Return (X, Y) of the center of cell containing provided text 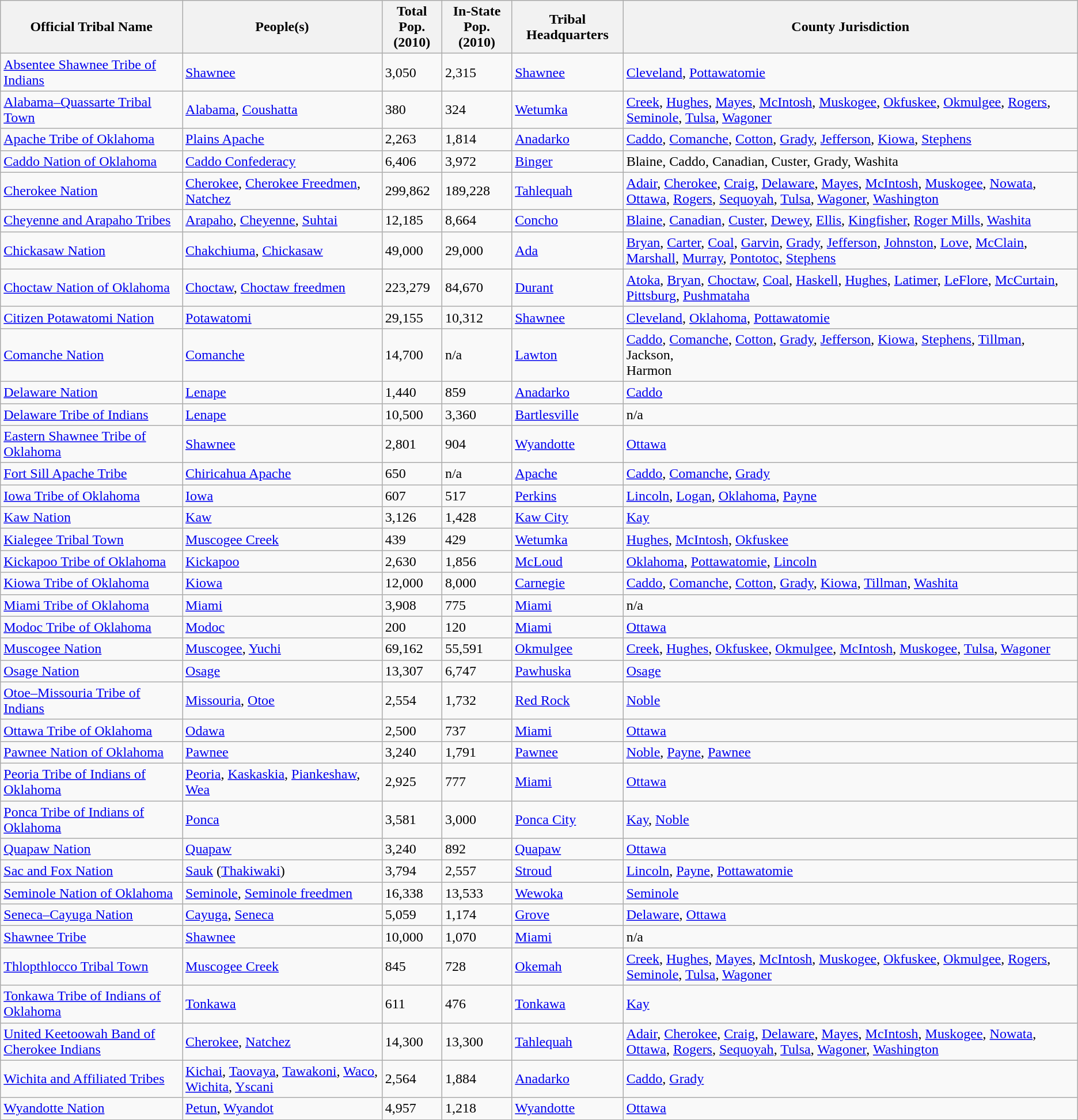
Wewoka (568, 893)
Ponca City (568, 819)
Caddo Confederacy (282, 161)
10,500 (412, 414)
Eastern Shawnee Tribe of Oklahoma (92, 445)
Osage Nation (92, 671)
84,670 (477, 288)
Blaine, Canadian, Custer, Dewey, Ellis, Kingfisher, Roger Mills, Washita (850, 221)
Kaw Nation (92, 518)
Alabama, Coushatta (282, 109)
Sac and Fox Nation (92, 871)
13,300 (477, 1041)
13,533 (477, 893)
324 (477, 109)
10,312 (477, 317)
Seminole Nation of Oklahoma (92, 893)
Alabama–Quassarte Tribal Town (92, 109)
3,050 (412, 73)
County Jurisdiction (850, 27)
Shawnee Tribe (92, 937)
380 (412, 109)
Cherokee, Cherokee Freedmen, Natchez (282, 191)
1,428 (477, 518)
Kickapoo Tribe of Oklahoma (92, 561)
49,000 (412, 250)
Noble (850, 700)
Modoc (282, 627)
1,856 (477, 561)
607 (412, 496)
Kiowa (282, 583)
Atoka, Bryan, Choctaw, Coal, Haskell, Hughes, Latimer, LeFlore, McCurtain, Pittsburg, Pushmataha (850, 288)
Kaw (282, 518)
Caddo, Comanche, Grady (850, 474)
3,000 (477, 819)
3,360 (477, 414)
Ada (568, 250)
1,814 (477, 139)
12,000 (412, 583)
845 (412, 966)
Delaware Nation (92, 392)
650 (412, 474)
2,500 (412, 730)
1,791 (477, 752)
Missouria, Otoe (282, 700)
Cherokee Nation (92, 191)
2,564 (412, 1079)
Ottawa Tribe of Oklahoma (92, 730)
3,794 (412, 871)
55,591 (477, 649)
10,000 (412, 937)
517 (477, 496)
Caddo, Comanche, Cotton, Grady, Kiowa, Tillman, Washita (850, 583)
Peoria, Kaskaskia, Piankeshaw, Wea (282, 782)
Stroud (568, 871)
Pawnee Nation of Oklahoma (92, 752)
Lincoln, Payne, Pottawatomie (850, 871)
2,315 (477, 73)
Seminole, Seminole freedmen (282, 893)
Pawhuska (568, 671)
737 (477, 730)
69,162 (412, 649)
Oklahoma, Pottawatomie, Lincoln (850, 561)
Blaine, Caddo, Canadian, Custer, Grady, Washita (850, 161)
14,700 (412, 355)
Apache (568, 474)
Caddo, Grady (850, 1079)
6,747 (477, 671)
Sauk (Thakiwaki) (282, 871)
Chakchiuma, Chickasaw (282, 250)
904 (477, 445)
299,862 (412, 191)
Quapaw Nation (92, 849)
728 (477, 966)
Red Rock (568, 700)
Wichita and Affiliated Tribes (92, 1079)
Ponca Tribe of Indians of Oklahoma (92, 819)
Cheyenne and Arapaho Tribes (92, 221)
Caddo (850, 392)
Carnegie (568, 583)
Peoria Tribe of Indians of Oklahoma (92, 782)
Comanche Nation (92, 355)
Odawa (282, 730)
Delaware Tribe of Indians (92, 414)
Kickapoo (282, 561)
Tribal Headquarters (568, 27)
Lawton (568, 355)
Caddo, Comanche, Cotton, Grady, Jefferson, Kiowa, Stephens, Tillman, Jackson,Harmon (850, 355)
429 (477, 540)
Apache Tribe of Oklahoma (92, 139)
Kialegee Tribal Town (92, 540)
29,155 (412, 317)
4,957 (412, 1108)
14,300 (412, 1041)
Concho (568, 221)
Perkins (568, 496)
12,185 (412, 221)
McLoud (568, 561)
Miami Tribe of Oklahoma (92, 605)
859 (477, 392)
Modoc Tribe of Oklahoma (92, 627)
Cleveland, Pottawatomie (850, 73)
3,908 (412, 605)
Seneca–Cayuga Nation (92, 915)
Iowa (282, 496)
Creek, Hughes, Okfuskee, Okmulgee, McIntosh, Muskogee, Tulsa, Wagoner (850, 649)
Okemah (568, 966)
1,070 (477, 937)
2,925 (412, 782)
Official Tribal Name (92, 27)
Cherokee, Natchez (282, 1041)
Absentee Shawnee Tribe of Indians (92, 73)
Kaw City (568, 518)
Lincoln, Logan, Oklahoma, Payne (850, 496)
3,972 (477, 161)
Citizen Potawatomi Nation (92, 317)
Total Pop.(2010) (412, 27)
Bryan, Carter, Coal, Garvin, Grady, Jefferson, Johnston, Love, McClain, Marshall, Murray, Pontotoc, Stephens (850, 250)
Hughes, McIntosh, Okfuskee (850, 540)
Muscogee, Yuchi (282, 649)
Otoe–Missouria Tribe of Indians (92, 700)
2,554 (412, 700)
476 (477, 1004)
Kay, Noble (850, 819)
Tonkawa Tribe of Indians of Oklahoma (92, 1004)
120 (477, 627)
1,732 (477, 700)
1,440 (412, 392)
8,000 (477, 583)
Fort Sill Apache Tribe (92, 474)
Choctaw, Choctaw freedmen (282, 288)
2,557 (477, 871)
2,630 (412, 561)
611 (412, 1004)
16,338 (412, 893)
Choctaw Nation of Oklahoma (92, 288)
Seminole (850, 893)
Thlopthlocco Tribal Town (92, 966)
Okmulgee (568, 649)
2,263 (412, 139)
3,581 (412, 819)
Chiricahua Apache (282, 474)
Caddo Nation of Oklahoma (92, 161)
189,228 (477, 191)
Durant (568, 288)
777 (477, 782)
223,279 (412, 288)
2,801 (412, 445)
1,884 (477, 1079)
13,307 (412, 671)
3,126 (412, 518)
Muscogee Nation (92, 649)
Chickasaw Nation (92, 250)
Kiowa Tribe of Oklahoma (92, 583)
Petun, Wyandot (282, 1108)
1,218 (477, 1108)
Comanche (282, 355)
United Keetoowah Band of Cherokee Indians (92, 1041)
Iowa Tribe of Oklahoma (92, 496)
5,059 (412, 915)
892 (477, 849)
200 (412, 627)
Plains Apache (282, 139)
8,664 (477, 221)
Bartlesville (568, 414)
Ponca (282, 819)
Wyandotte Nation (92, 1108)
Potawatomi (282, 317)
29,000 (477, 250)
People(s) (282, 27)
775 (477, 605)
In-State Pop.(2010) (477, 27)
Grove (568, 915)
Delaware, Ottawa (850, 915)
Kichai, Taovaya, Tawakoni, Waco, Wichita, Yscani (282, 1079)
Cleveland, Oklahoma, Pottawatomie (850, 317)
6,406 (412, 161)
1,174 (477, 915)
Caddo, Comanche, Cotton, Grady, Jefferson, Kiowa, Stephens (850, 139)
Noble, Payne, Pawnee (850, 752)
Cayuga, Seneca (282, 915)
Binger (568, 161)
439 (412, 540)
Arapaho, Cheyenne, Suhtai (282, 221)
